For the text-containing cell, return its midpoint in [x, y] coordinate format. 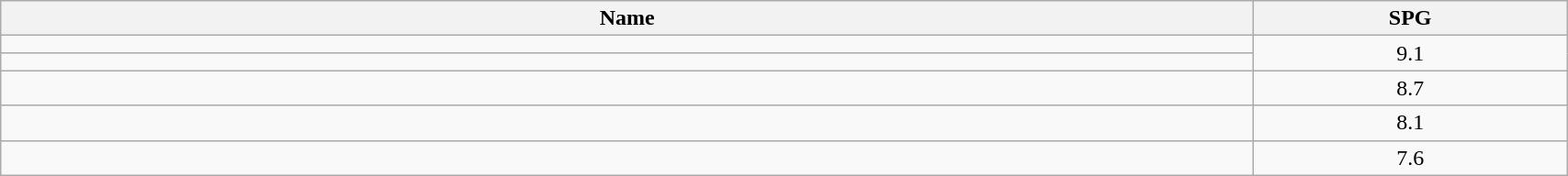
Name [627, 18]
7.6 [1411, 158]
SPG [1411, 18]
9.1 [1411, 53]
8.7 [1411, 88]
8.1 [1411, 123]
